Pinpoint the cell where the given text exists, returning its [X, Y] midpoint coordinate. 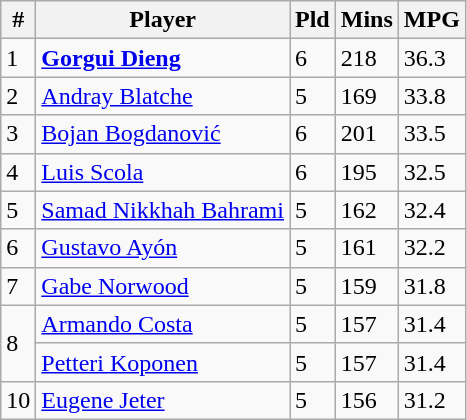
Gustavo Ayón [163, 248]
Luis Scola [163, 172]
Gorgui Dieng [163, 58]
162 [366, 210]
7 [18, 286]
1 [18, 58]
4 [18, 172]
169 [366, 96]
2 [18, 96]
# [18, 20]
8 [18, 343]
Bojan Bogdanović [163, 134]
195 [366, 172]
33.5 [432, 134]
156 [366, 400]
31.8 [432, 286]
33.8 [432, 96]
Armando Costa [163, 324]
218 [366, 58]
Eugene Jeter [163, 400]
Andray Blatche [163, 96]
32.4 [432, 210]
MPG [432, 20]
Pld [313, 20]
161 [366, 248]
32.5 [432, 172]
36.3 [432, 58]
10 [18, 400]
159 [366, 286]
Samad Nikkhah Bahrami [163, 210]
3 [18, 134]
31.2 [432, 400]
Gabe Norwood [163, 286]
Mins [366, 20]
Petteri Koponen [163, 362]
32.2 [432, 248]
201 [366, 134]
Player [163, 20]
